Pinpoint the cell where the given text exists, returning its (x, y) midpoint coordinate. 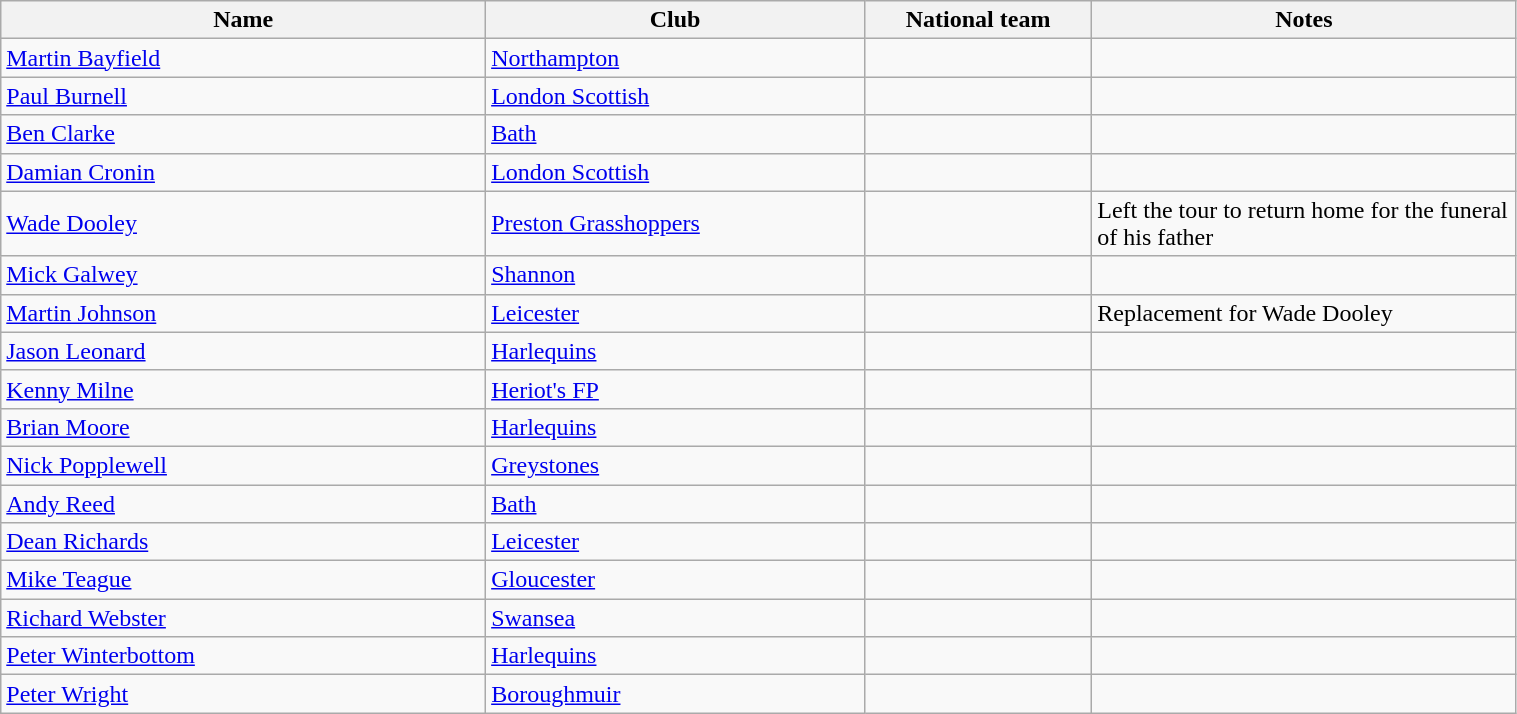
Paul Burnell (244, 96)
Gloucester (676, 580)
Peter Wright (244, 694)
Nick Popplewell (244, 465)
Mike Teague (244, 580)
Shannon (676, 275)
Dean Richards (244, 542)
Replacement for Wade Dooley (1304, 313)
Peter Winterbottom (244, 656)
Club (676, 20)
Northampton (676, 58)
Damian Cronin (244, 172)
Ben Clarke (244, 134)
Martin Bayfield (244, 58)
Brian Moore (244, 427)
Richard Webster (244, 618)
Martin Johnson (244, 313)
Jason Leonard (244, 351)
Left the tour to return home for the funeral of his father (1304, 224)
Swansea (676, 618)
Name (244, 20)
Kenny Milne (244, 389)
National team (978, 20)
Heriot's FP (676, 389)
Greystones (676, 465)
Wade Dooley (244, 224)
Andy Reed (244, 503)
Mick Galwey (244, 275)
Boroughmuir (676, 694)
Preston Grasshoppers (676, 224)
Notes (1304, 20)
